Scan for the cell matching the given text and deliver its (x, y) coordinate at center. 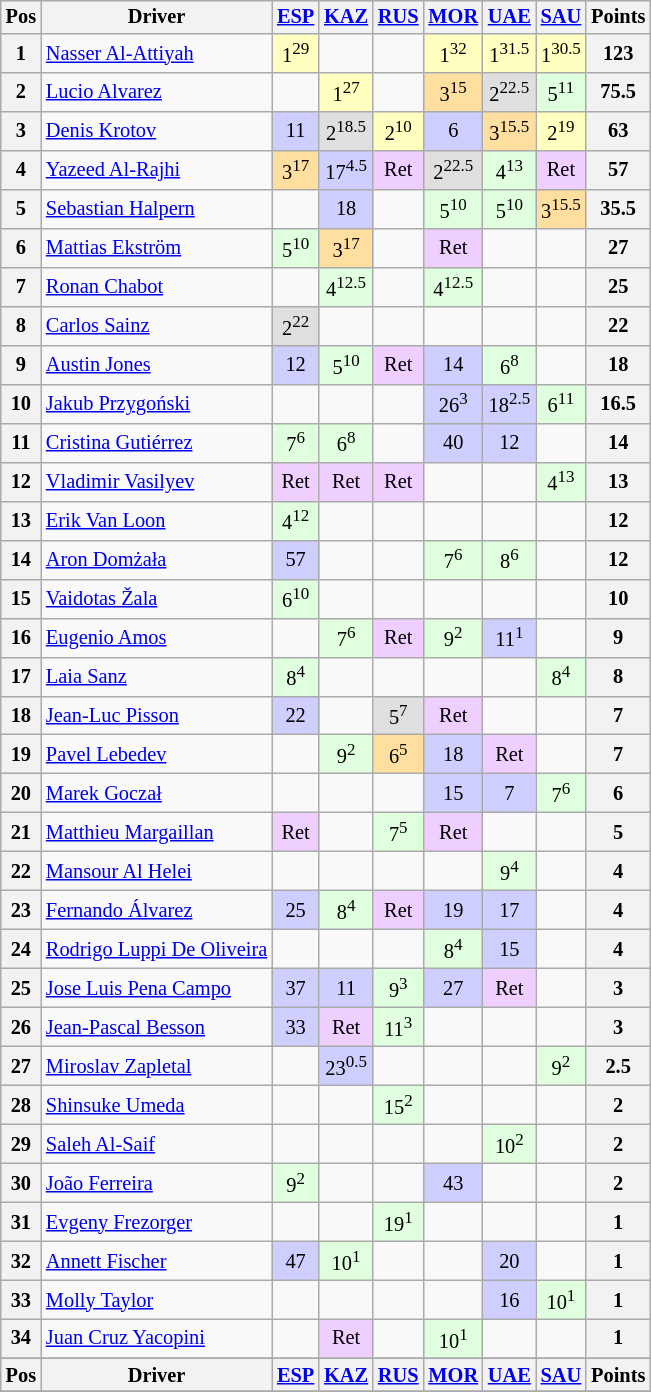
21 (21, 832)
75 (398, 832)
Laia Sanz (156, 676)
152 (398, 1106)
218.5 (346, 132)
Lucio Alvarez (156, 92)
Vaidotas Žala (156, 598)
610 (296, 598)
35.5 (618, 210)
Carlos Sainz (156, 326)
222 (296, 326)
Austin Jones (156, 364)
16.5 (618, 404)
26 (21, 1028)
263 (453, 404)
511 (561, 92)
132 (453, 54)
130.5 (561, 54)
Evgeny Frezorger (156, 1222)
Marek Goczał (156, 794)
Cristina Gutiérrez (156, 442)
23 (21, 910)
611 (561, 404)
40 (453, 442)
Pavel Lebedev (156, 754)
Vladimir Vasilyev (156, 482)
127 (346, 92)
Mansour Al Helei (156, 872)
Jakub Przygoński (156, 404)
Rodrigo Luppi De Oliveira (156, 950)
Molly Taylor (156, 1300)
131.5 (510, 54)
94 (510, 872)
412 (296, 520)
Matthieu Margaillan (156, 832)
113 (398, 1028)
João Ferreira (156, 1182)
182.5 (510, 404)
Juan Cruz Yacopini (156, 1338)
37 (296, 988)
93 (398, 988)
219 (561, 132)
29 (21, 1144)
191 (398, 1222)
315 (453, 92)
Eugenio Amos (156, 638)
86 (510, 560)
123 (618, 54)
Denis Krotov (156, 132)
24 (21, 950)
30 (21, 1182)
129 (296, 54)
111 (510, 638)
47 (296, 1260)
Annett Fischer (156, 1260)
2.5 (618, 1066)
31 (21, 1222)
28 (21, 1106)
Erik Van Loon (156, 520)
Fernando Álvarez (156, 910)
174.5 (346, 170)
Sebastian Halpern (156, 210)
Jean-Luc Pisson (156, 716)
Nasser Al-Attiyah (156, 54)
Saleh Al-Saif (156, 1144)
Shinsuke Umeda (156, 1106)
65 (398, 754)
Yazeed Al-Rajhi (156, 170)
Miroslav Zapletal (156, 1066)
34 (21, 1338)
Jean-Pascal Besson (156, 1028)
Mattias Ekström (156, 248)
102 (510, 1144)
210 (398, 132)
75.5 (618, 92)
32 (21, 1260)
Aron Domżała (156, 560)
63 (618, 132)
Ronan Chabot (156, 288)
230.5 (346, 1066)
43 (453, 1182)
Jose Luis Pena Campo (156, 988)
